Extract the (X, Y) coordinate from the center of the cell holding the provided text.  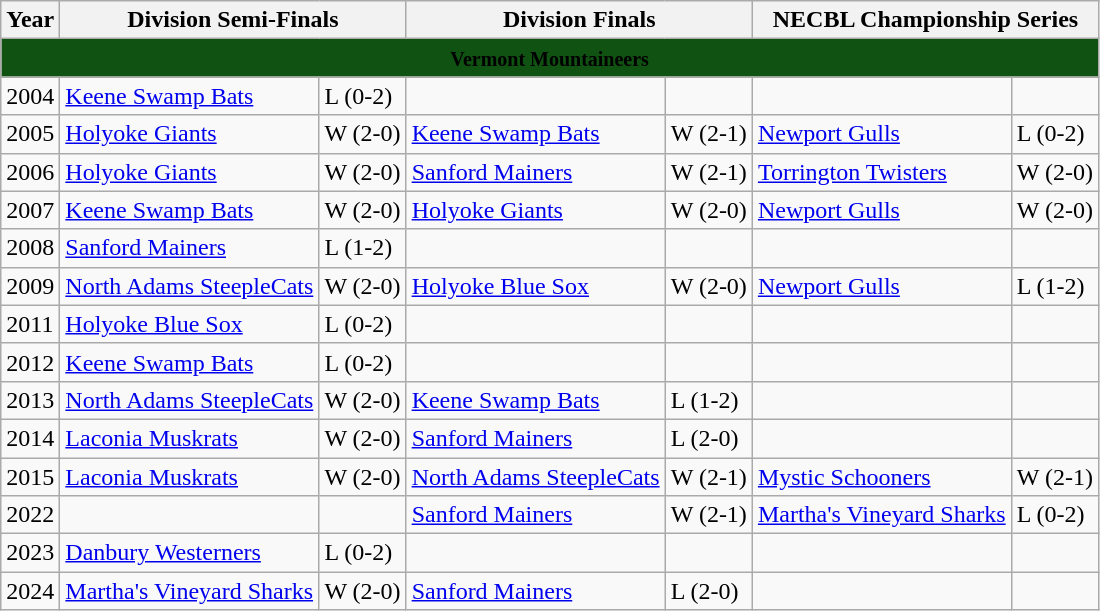
2015 (30, 477)
2007 (30, 210)
2005 (30, 134)
Vermont Mountaineers (550, 58)
2022 (30, 515)
NECBL Championship Series (925, 20)
2009 (30, 286)
2006 (30, 172)
2004 (30, 96)
Division Finals (579, 20)
2014 (30, 438)
2008 (30, 248)
2023 (30, 553)
2011 (30, 324)
Torrington Twisters (882, 172)
Year (30, 20)
2013 (30, 400)
Danbury Westerners (190, 553)
2012 (30, 362)
Division Semi-Finals (233, 20)
Mystic Schooners (882, 477)
2024 (30, 591)
